Capture the cell that displays the provided text and extract its (X, Y) central coordinate. 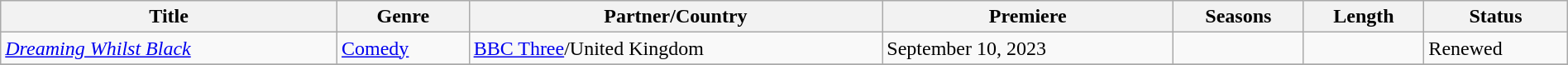
Renewed (1495, 48)
Status (1495, 17)
September 10, 2023 (1028, 48)
Comedy (404, 48)
Partner/Country (676, 17)
Title (169, 17)
Dreaming Whilst Black (169, 48)
Premiere (1028, 17)
Length (1364, 17)
Genre (404, 17)
Seasons (1239, 17)
BBC Three/United Kingdom (676, 48)
